Pinpoint the cell where the given text exists, returning its [X, Y] midpoint coordinate. 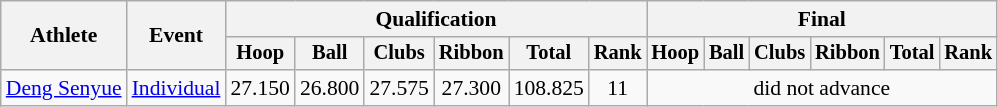
Final [821, 19]
Qualification [436, 19]
Deng Senyue [64, 88]
27.150 [260, 88]
11 [618, 88]
Athlete [64, 36]
26.800 [330, 88]
Event [176, 36]
108.825 [549, 88]
27.575 [398, 88]
did not advance [821, 88]
Individual [176, 88]
27.300 [472, 88]
